Return the [X, Y] coordinate for the center point of the cell that contains the specified text.  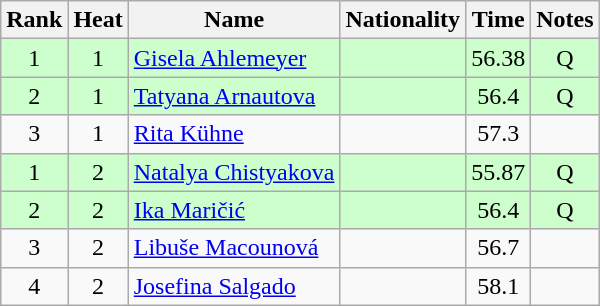
Tatyana Arnautova [234, 96]
Time [498, 20]
Name [234, 20]
Nationality [403, 20]
55.87 [498, 172]
Gisela Ahlemeyer [234, 58]
Rita Kühne [234, 134]
56.7 [498, 248]
Heat [98, 20]
Ika Maričić [234, 210]
Rank [34, 20]
58.1 [498, 286]
Notes [565, 20]
Josefina Salgado [234, 286]
Natalya Chistyakova [234, 172]
57.3 [498, 134]
Libuše Macounová [234, 248]
56.38 [498, 58]
4 [34, 286]
